Pinpoint the cell where the given text exists, returning its (x, y) midpoint coordinate. 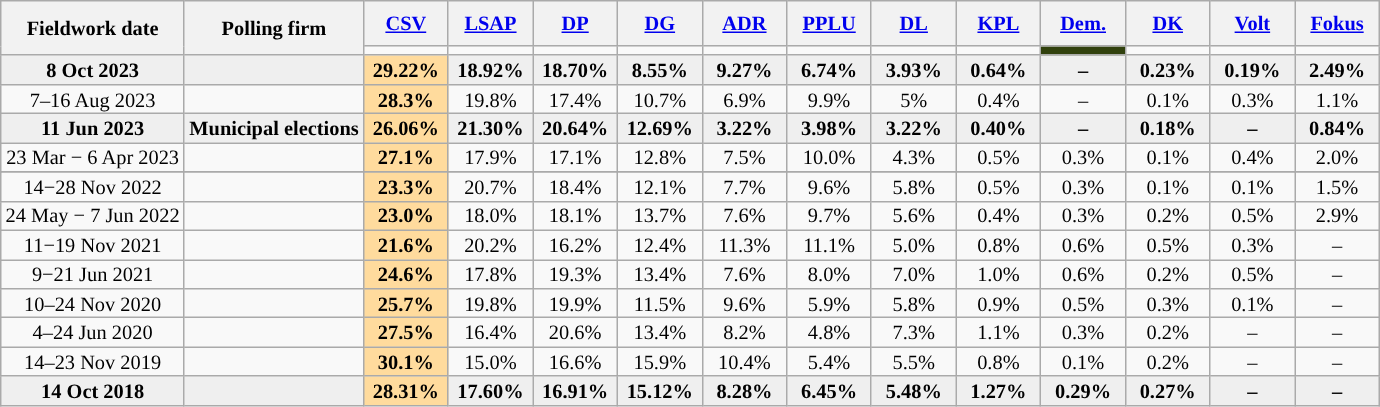
10.7% (660, 98)
4–24 Jun 2020 (93, 332)
20.2% (490, 244)
5.0% (914, 244)
27.5% (406, 332)
7–16 Aug 2023 (93, 98)
18.4% (576, 186)
3.98% (830, 128)
11.1% (830, 244)
6.9% (744, 98)
27.1% (406, 156)
Dem. (1084, 22)
KPL (998, 22)
1.0% (998, 274)
LSAP (490, 22)
17.4% (576, 98)
10.4% (744, 362)
2.49% (1338, 70)
DK (1168, 22)
0.29% (1084, 390)
ADR (744, 22)
0.18% (1168, 128)
0.40% (998, 128)
DP (576, 22)
0.84% (1338, 128)
19.3% (576, 274)
16.4% (490, 332)
6.45% (830, 390)
11 Jun 2023 (93, 128)
1.5% (1338, 186)
Polling firm (274, 28)
Volt (1252, 22)
19.9% (576, 302)
15.9% (660, 362)
18.92% (490, 70)
10–24 Nov 2020 (93, 302)
24.6% (406, 274)
28.3% (406, 98)
2.9% (1338, 216)
5% (914, 98)
26.06% (406, 128)
2.0% (1338, 156)
4.3% (914, 156)
Municipal elections (274, 128)
12.1% (660, 186)
9.9% (830, 98)
21.6% (406, 244)
DG (660, 22)
8.55% (660, 70)
8.28% (744, 390)
13.7% (660, 216)
30.1% (406, 362)
18.0% (490, 216)
CSV (406, 22)
9.7% (830, 216)
5.4% (830, 362)
7.7% (744, 186)
3.93% (914, 70)
20.64% (576, 128)
DL (914, 22)
14–23 Nov 2019 (93, 362)
5.5% (914, 362)
9.27% (744, 70)
15.12% (660, 390)
17.60% (490, 390)
29.22% (406, 70)
14 Oct 2018 (93, 390)
6.74% (830, 70)
0.9% (998, 302)
25.7% (406, 302)
23.3% (406, 186)
5.9% (830, 302)
4.8% (830, 332)
28.31% (406, 390)
1.27% (998, 390)
18.70% (576, 70)
0.19% (1252, 70)
14−28 Nov 2022 (93, 186)
15.0% (490, 362)
16.2% (576, 244)
16.6% (576, 362)
8 Oct 2023 (93, 70)
0.64% (998, 70)
17.1% (576, 156)
20.7% (490, 186)
16.91% (576, 390)
12.8% (660, 156)
23.0% (406, 216)
10.0% (830, 156)
23 Mar − 6 Apr 2023 (93, 156)
20.6% (576, 332)
17.9% (490, 156)
11.3% (744, 244)
7.5% (744, 156)
9−21 Jun 2021 (93, 274)
0.23% (1168, 70)
21.30% (490, 128)
8.0% (830, 274)
0.27% (1168, 390)
Fieldwork date (93, 28)
8.2% (744, 332)
18.1% (576, 216)
11−19 Nov 2021 (93, 244)
12.69% (660, 128)
24 May − 7 Jun 2022 (93, 216)
7.3% (914, 332)
7.0% (914, 274)
5.6% (914, 216)
12.4% (660, 244)
5.48% (914, 390)
11.5% (660, 302)
Fokus (1338, 22)
PPLU (830, 22)
17.8% (490, 274)
